From the cell containing the given text, extract its center point as (x, y) coordinate. 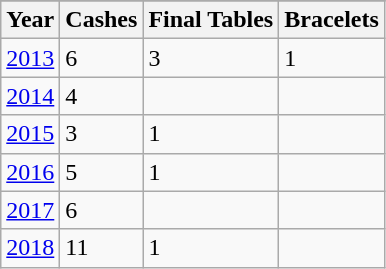
5 (102, 172)
Bracelets (332, 20)
2013 (30, 58)
2015 (30, 134)
2018 (30, 248)
2014 (30, 96)
Final Tables (211, 20)
Cashes (102, 20)
Year (30, 20)
11 (102, 248)
2017 (30, 210)
2016 (30, 172)
4 (102, 96)
